For the text-containing cell, return its midpoint in [X, Y] coordinate format. 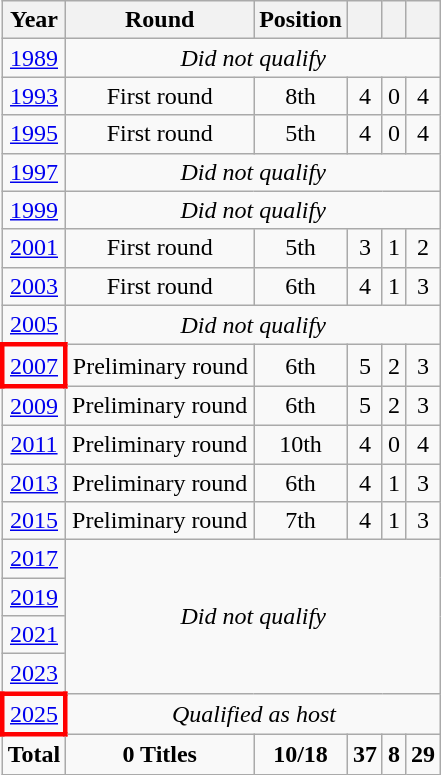
2019 [34, 597]
1995 [34, 134]
2007 [34, 366]
1989 [34, 58]
2025 [34, 714]
8 [394, 754]
10/18 [301, 754]
8th [301, 96]
2011 [34, 444]
1999 [34, 210]
2003 [34, 286]
2021 [34, 635]
1993 [34, 96]
10th [301, 444]
0 Titles [160, 754]
2023 [34, 674]
2017 [34, 559]
Year [34, 20]
2009 [34, 406]
Round [160, 20]
Position [301, 20]
1997 [34, 172]
2005 [34, 325]
29 [424, 754]
7th [301, 521]
2015 [34, 521]
37 [364, 754]
Qualified as host [254, 714]
2001 [34, 248]
Total [34, 754]
2013 [34, 483]
